Output the [X, Y] coordinate of the center of the cell containing the given text.  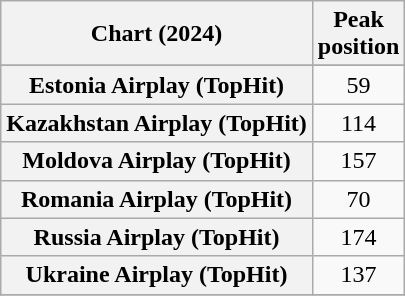
157 [358, 161]
Moldova Airplay (TopHit) [157, 161]
137 [358, 275]
Chart (2024) [157, 34]
Russia Airplay (TopHit) [157, 237]
70 [358, 199]
Kazakhstan Airplay (TopHit) [157, 123]
174 [358, 237]
Romania Airplay (TopHit) [157, 199]
114 [358, 123]
59 [358, 85]
Estonia Airplay (TopHit) [157, 85]
Ukraine Airplay (TopHit) [157, 275]
Peakposition [358, 34]
